Return [x, y] of the center of cell containing provided text 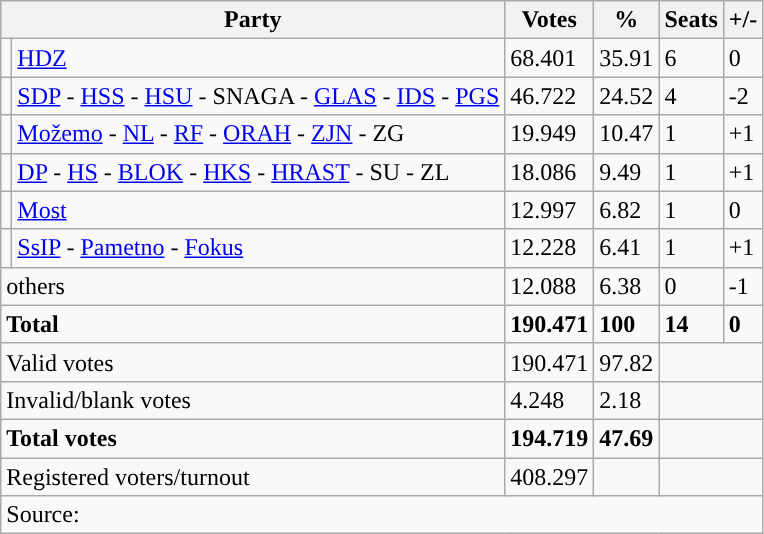
6.41 [626, 248]
18.086 [550, 172]
4.248 [550, 400]
9.49 [626, 172]
% [626, 20]
SDP - HSS - HSU - SNAGA - GLAS - IDS - PGS [258, 96]
2.18 [626, 400]
97.82 [626, 362]
Votes [550, 20]
Total [253, 324]
Source: [382, 515]
19.949 [550, 134]
35.91 [626, 58]
-2 [742, 96]
others [253, 286]
68.401 [550, 58]
Seats [691, 20]
194.719 [550, 438]
Registered voters/turnout [253, 477]
24.52 [626, 96]
47.69 [626, 438]
14 [691, 324]
6.38 [626, 286]
Total votes [253, 438]
SsIP - Pametno - Fokus [258, 248]
Valid votes [253, 362]
10.47 [626, 134]
12.228 [550, 248]
12.997 [550, 210]
Party [253, 20]
-1 [742, 286]
6.82 [626, 210]
Invalid/blank votes [253, 400]
DP - HS - BLOK - HKS - HRAST - SU - ZL [258, 172]
6 [691, 58]
+/- [742, 20]
HDZ [258, 58]
46.722 [550, 96]
Most [258, 210]
100 [626, 324]
Možemo - NL - RF - ORAH - ZJN - ZG [258, 134]
12.088 [550, 286]
408.297 [550, 477]
4 [691, 96]
